Output the (X, Y) coordinate of the center of the cell containing the given text.  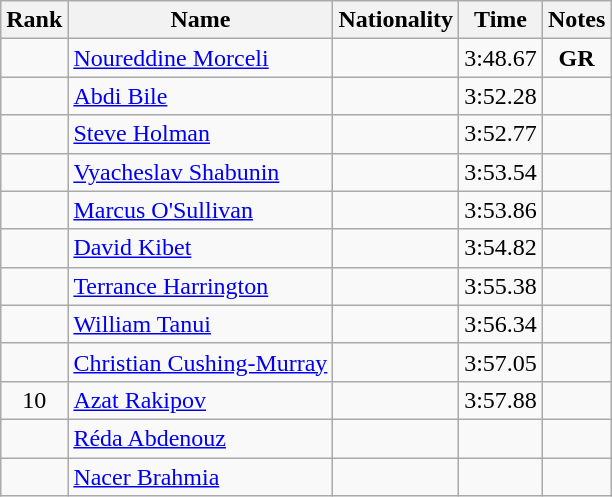
William Tanui (200, 324)
3:52.28 (501, 96)
3:57.88 (501, 400)
Notes (576, 20)
3:56.34 (501, 324)
GR (576, 58)
3:48.67 (501, 58)
Time (501, 20)
3:52.77 (501, 134)
Rank (34, 20)
3:55.38 (501, 286)
Marcus O'Sullivan (200, 210)
Nacer Brahmia (200, 477)
Azat Rakipov (200, 400)
Name (200, 20)
3:53.54 (501, 172)
Abdi Bile (200, 96)
Noureddine Morceli (200, 58)
3:54.82 (501, 248)
Christian Cushing-Murray (200, 362)
Vyacheslav Shabunin (200, 172)
Steve Holman (200, 134)
10 (34, 400)
Réda Abdenouz (200, 438)
3:57.05 (501, 362)
David Kibet (200, 248)
Terrance Harrington (200, 286)
3:53.86 (501, 210)
Nationality (396, 20)
